Return the [X, Y] coordinate for the center point of the cell that contains the specified text.  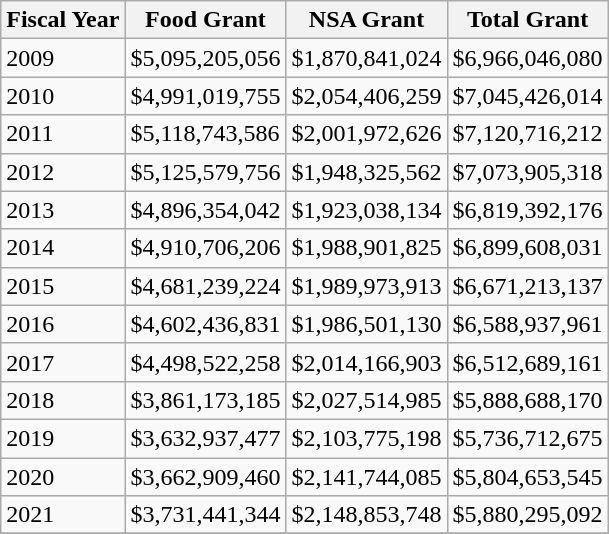
$5,095,205,056 [206, 58]
NSA Grant [366, 20]
2014 [63, 248]
$1,986,501,130 [366, 324]
$2,014,166,903 [366, 362]
$4,602,436,831 [206, 324]
2013 [63, 210]
2012 [63, 172]
$7,120,716,212 [528, 134]
$7,045,426,014 [528, 96]
$2,054,406,259 [366, 96]
2018 [63, 400]
2021 [63, 515]
$1,989,973,913 [366, 286]
$6,588,937,961 [528, 324]
$2,001,972,626 [366, 134]
$4,910,706,206 [206, 248]
Food Grant [206, 20]
$3,731,441,344 [206, 515]
$2,103,775,198 [366, 438]
$6,819,392,176 [528, 210]
$6,671,213,137 [528, 286]
2017 [63, 362]
$6,899,608,031 [528, 248]
$5,736,712,675 [528, 438]
2015 [63, 286]
$2,141,744,085 [366, 477]
$2,027,514,985 [366, 400]
$1,948,325,562 [366, 172]
$4,991,019,755 [206, 96]
$2,148,853,748 [366, 515]
$5,118,743,586 [206, 134]
$4,498,522,258 [206, 362]
$4,896,354,042 [206, 210]
$3,632,937,477 [206, 438]
2019 [63, 438]
2009 [63, 58]
Fiscal Year [63, 20]
Total Grant [528, 20]
2016 [63, 324]
$1,870,841,024 [366, 58]
$1,923,038,134 [366, 210]
2020 [63, 477]
$5,880,295,092 [528, 515]
$4,681,239,224 [206, 286]
$3,861,173,185 [206, 400]
$1,988,901,825 [366, 248]
$7,073,905,318 [528, 172]
2011 [63, 134]
$6,966,046,080 [528, 58]
$5,804,653,545 [528, 477]
$6,512,689,161 [528, 362]
$5,888,688,170 [528, 400]
$5,125,579,756 [206, 172]
$3,662,909,460 [206, 477]
2010 [63, 96]
